Capture the cell that displays the provided text and extract its (x, y) central coordinate. 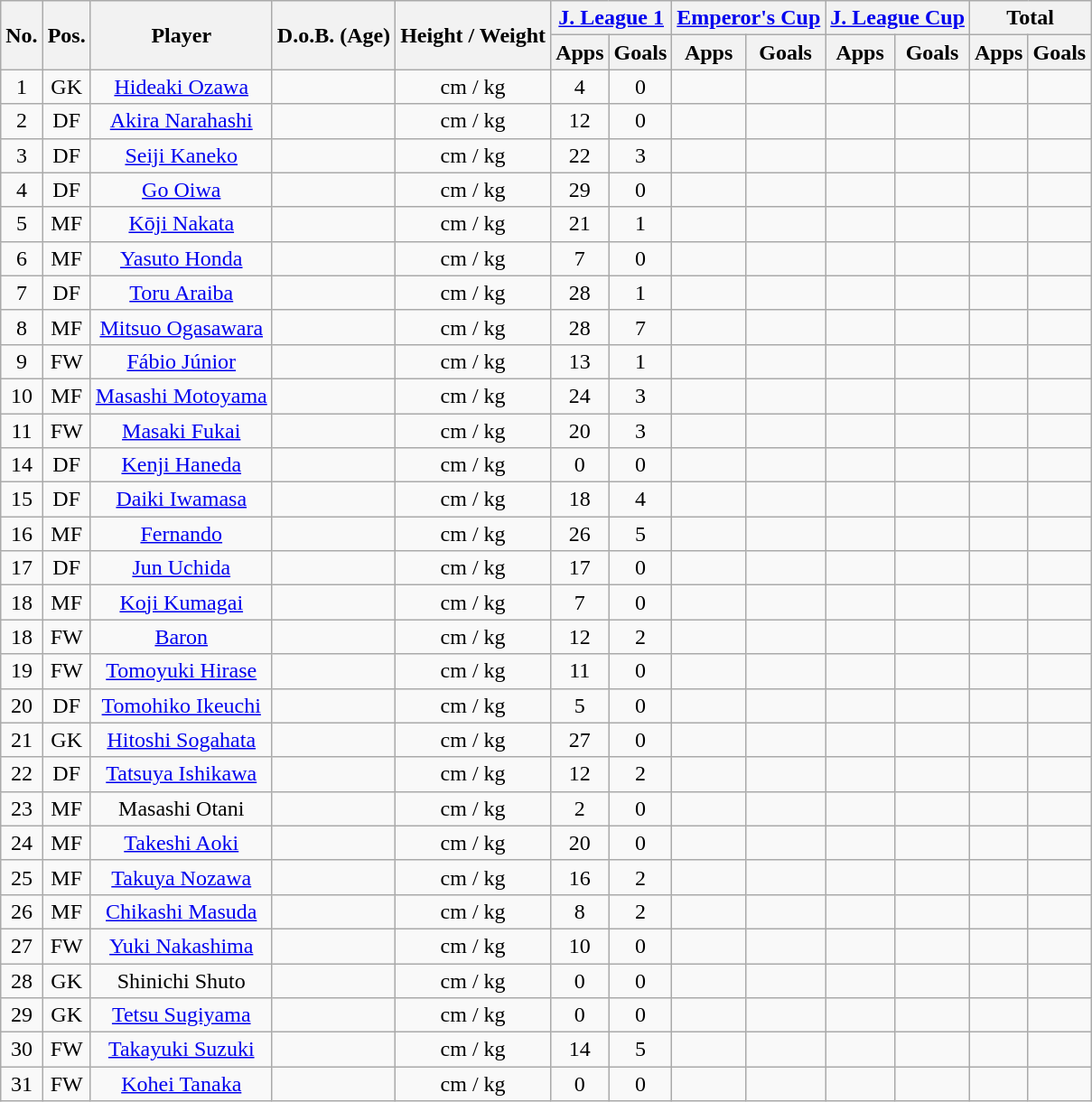
Hitoshi Sogahata (181, 740)
Baron (181, 637)
30 (22, 1050)
Koji Kumagai (181, 602)
J. League Cup (898, 18)
Fernando (181, 534)
Kohei Tanaka (181, 1084)
Seiji Kaneko (181, 155)
Kenji Haneda (181, 465)
Tatsuya Ishikawa (181, 774)
Takuya Nozawa (181, 877)
Height / Weight (473, 35)
25 (22, 877)
31 (22, 1084)
Masaki Fukai (181, 431)
Kōji Nakata (181, 224)
Yasuto Honda (181, 258)
No. (22, 35)
Daiki Iwamasa (181, 500)
Player (181, 35)
Jun Uchida (181, 568)
D.o.B. (Age) (333, 35)
Tomoyuki Hirase (181, 671)
Chikashi Masuda (181, 911)
23 (22, 808)
Emperor's Cup (749, 18)
6 (22, 258)
Shinichi Shuto (181, 980)
Hideaki Ozawa (181, 87)
19 (22, 671)
Masashi Motoyama (181, 396)
15 (22, 500)
Akira Narahashi (181, 121)
Masashi Otani (181, 808)
Toru Araiba (181, 293)
Yuki Nakashima (181, 946)
Mitsuo Ogasawara (181, 327)
J. League 1 (611, 18)
Tomohiko Ikeuchi (181, 705)
Go Oiwa (181, 190)
Tetsu Sugiyama (181, 1015)
Fábio Júnior (181, 361)
Takeshi Aoki (181, 843)
9 (22, 361)
Takayuki Suzuki (181, 1050)
Total (1031, 18)
13 (580, 361)
Pos. (67, 35)
